Identify which cell holds the provided text, then report its [X, Y] central coordinate. 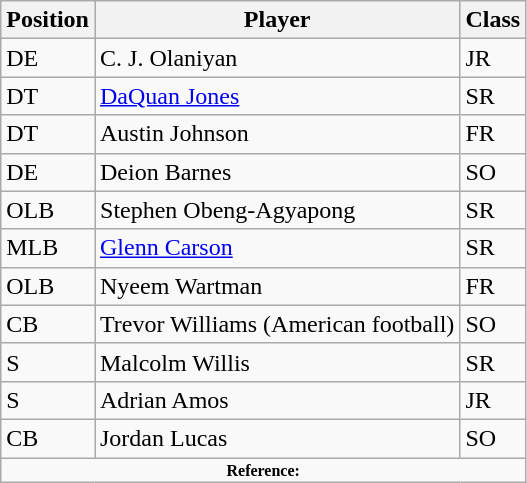
C. J. Olaniyan [276, 58]
Player [276, 20]
Position [48, 20]
DaQuan Jones [276, 96]
Nyeem Wartman [276, 286]
Class [493, 20]
Reference: [264, 470]
MLB [48, 248]
Stephen Obeng-Agyapong [276, 210]
Austin Johnson [276, 134]
Glenn Carson [276, 248]
Deion Barnes [276, 172]
Trevor Williams (American football) [276, 324]
Malcolm Willis [276, 362]
Adrian Amos [276, 400]
Jordan Lucas [276, 438]
